Identify which cell holds the provided text, then report its [x, y] central coordinate. 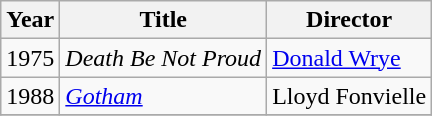
Donald Wrye [350, 58]
Lloyd Fonvielle [350, 96]
Gotham [164, 96]
Death Be Not Proud [164, 58]
1975 [30, 58]
Title [164, 20]
Year [30, 20]
Director [350, 20]
1988 [30, 96]
